Scan for the cell matching the given text and deliver its (x, y) coordinate at center. 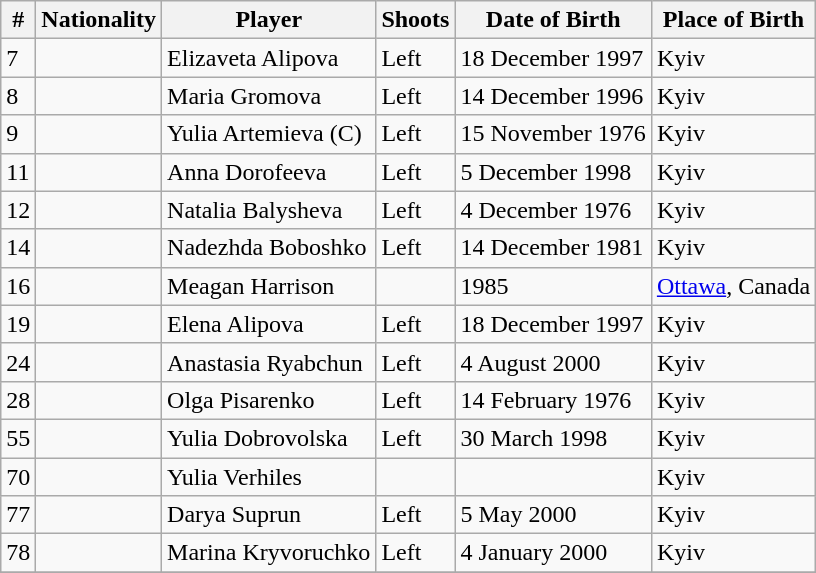
5 December 1998 (553, 172)
70 (18, 477)
7 (18, 58)
30 March 1998 (553, 438)
11 (18, 172)
Maria Gromova (269, 96)
16 (18, 286)
Yulia Artemieva (C) (269, 134)
Shoots (416, 20)
55 (18, 438)
Anna Dorofeeva (269, 172)
1985 (553, 286)
Yulia Dobrovolska (269, 438)
14 December 1996 (553, 96)
8 (18, 96)
Player (269, 20)
14 February 1976 (553, 400)
4 December 1976 (553, 210)
Yulia Verhiles (269, 477)
Ottawa, Canada (733, 286)
Natalia Balysheva (269, 210)
Olga Pisarenko (269, 400)
Anastasia Ryabchun (269, 362)
4 August 2000 (553, 362)
77 (18, 515)
Date of Birth (553, 20)
4 January 2000 (553, 553)
24 (18, 362)
14 December 1981 (553, 248)
Elena Alipova (269, 324)
# (18, 20)
12 (18, 210)
Place of Birth (733, 20)
14 (18, 248)
Nadezhda Boboshko (269, 248)
Marina Kryvoruchko (269, 553)
15 November 1976 (553, 134)
78 (18, 553)
19 (18, 324)
5 May 2000 (553, 515)
Nationality (99, 20)
9 (18, 134)
28 (18, 400)
Elizaveta Alipova (269, 58)
Darya Suprun (269, 515)
Meagan Harrison (269, 286)
